Capture the cell that displays the provided text and extract its [x, y] central coordinate. 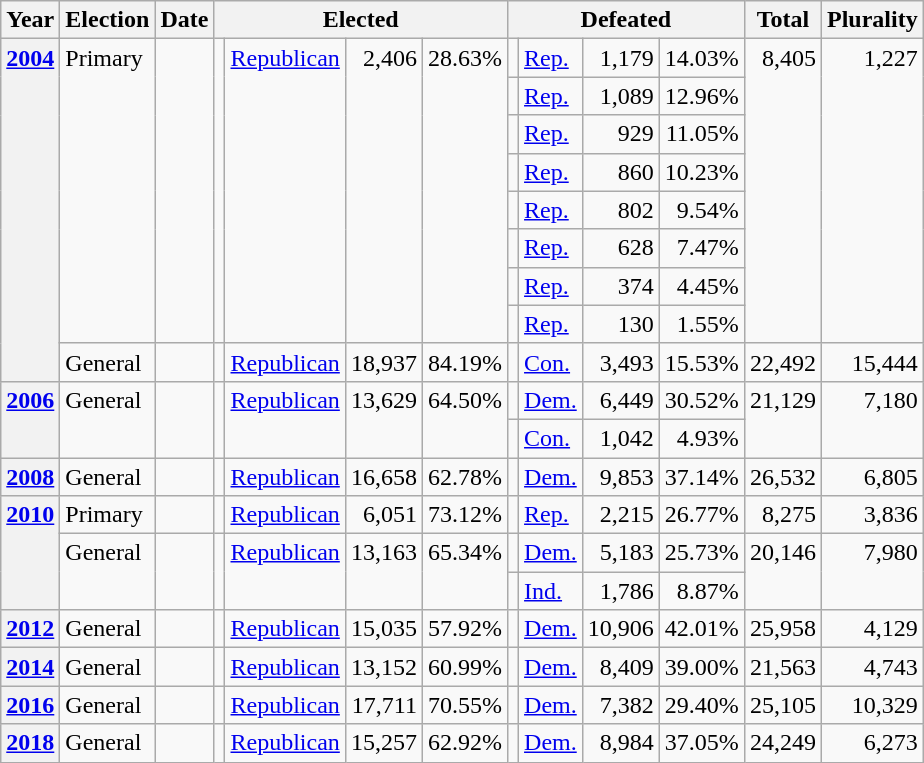
929 [620, 134]
7,980 [872, 572]
13,152 [384, 667]
65.34% [464, 572]
2004 [30, 210]
84.19% [464, 362]
130 [620, 324]
6,449 [620, 400]
30.52% [702, 400]
628 [620, 248]
15,444 [872, 362]
18,937 [384, 362]
2,406 [384, 191]
62.92% [464, 743]
1,089 [620, 96]
20,146 [782, 572]
57.92% [464, 629]
5,183 [620, 553]
25,958 [782, 629]
1,786 [620, 591]
4.45% [702, 286]
8,275 [782, 515]
4,129 [872, 629]
860 [620, 172]
13,163 [384, 572]
24,249 [782, 743]
28.63% [464, 191]
39.00% [702, 667]
16,658 [384, 477]
Plurality [872, 20]
21,563 [782, 667]
2008 [30, 477]
26.77% [702, 515]
2018 [30, 743]
22,492 [782, 362]
1.55% [702, 324]
1,179 [620, 58]
25,105 [782, 705]
6,273 [872, 743]
15,257 [384, 743]
64.50% [464, 419]
26,532 [782, 477]
4.93% [702, 438]
Date [184, 20]
7,180 [872, 419]
2016 [30, 705]
2010 [30, 553]
Total [782, 20]
21,129 [782, 419]
6,805 [872, 477]
70.55% [464, 705]
2,215 [620, 515]
9.54% [702, 210]
37.05% [702, 743]
17,711 [384, 705]
Defeated [626, 20]
8,405 [782, 191]
374 [620, 286]
2012 [30, 629]
802 [620, 210]
73.12% [464, 515]
8.87% [702, 591]
11.05% [702, 134]
15,035 [384, 629]
3,836 [872, 515]
6,051 [384, 515]
1,227 [872, 191]
4,743 [872, 667]
60.99% [464, 667]
37.14% [702, 477]
2014 [30, 667]
62.78% [464, 477]
25.73% [702, 553]
29.40% [702, 705]
7,382 [620, 705]
13,629 [384, 419]
8,984 [620, 743]
10.23% [702, 172]
Elected [361, 20]
14.03% [702, 58]
42.01% [702, 629]
Ind. [551, 591]
7.47% [702, 248]
2006 [30, 419]
9,853 [620, 477]
3,493 [620, 362]
Year [30, 20]
10,906 [620, 629]
Election [108, 20]
10,329 [872, 705]
12.96% [702, 96]
15.53% [702, 362]
8,409 [620, 667]
1,042 [620, 438]
